Extract the [X, Y] coordinate from the center of the cell holding the provided text.  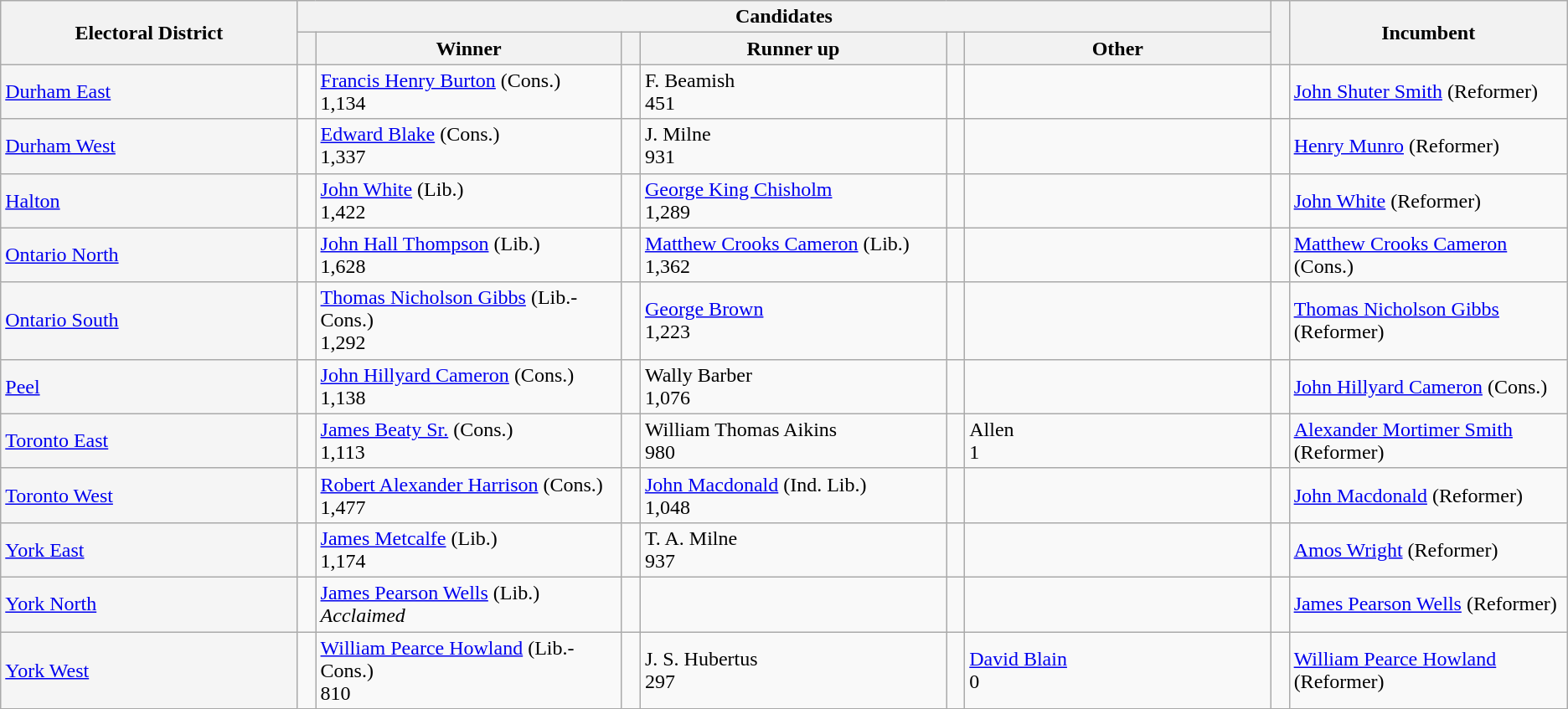
John Hillyard Cameron (Cons.) [1428, 387]
York North [149, 604]
Ontario North [149, 254]
Ontario South [149, 321]
James Pearson Wells (Reformer) [1428, 604]
Halton [149, 201]
Wally Barber 1,076 [792, 387]
William Pearce Howland (Reformer) [1428, 670]
Matthew Crooks Cameron (Cons.) [1428, 254]
Other [1117, 49]
Henry Munro (Reformer) [1428, 146]
Winner [469, 49]
J. S. Hubertus 297 [792, 670]
Amos Wright (Reformer) [1428, 549]
George Brown 1,223 [792, 321]
York West [149, 670]
James Metcalfe (Lib.) 1,174 [469, 549]
John Hillyard Cameron (Cons.) 1,138 [469, 387]
York East [149, 549]
Allen 1 [1117, 440]
Runner up [792, 49]
Toronto East [149, 440]
John Hall Thompson (Lib.) 1,628 [469, 254]
Robert Alexander Harrison (Cons.) 1,477 [469, 496]
John Macdonald (Reformer) [1428, 496]
John White (Lib.) 1,422 [469, 201]
Durham West [149, 146]
John Shuter Smith (Reformer) [1428, 92]
Incumbent [1428, 33]
J. Milne 931 [792, 146]
Candidates [784, 17]
John Macdonald (Ind. Lib.) 1,048 [792, 496]
William Pearce Howland (Lib.-Cons.) 810 [469, 670]
Alexander Mortimer Smith (Reformer) [1428, 440]
Electoral District [149, 33]
James Beaty Sr. (Cons.) 1,113 [469, 440]
F. Beamish 451 [792, 92]
Matthew Crooks Cameron (Lib.) 1,362 [792, 254]
Thomas Nicholson Gibbs (Lib.-Cons.) 1,292 [469, 321]
Edward Blake (Cons.) 1,337 [469, 146]
Peel [149, 387]
Thomas Nicholson Gibbs (Reformer) [1428, 321]
Durham East [149, 92]
John White (Reformer) [1428, 201]
James Pearson Wells (Lib.) Acclaimed [469, 604]
William Thomas Aikins 980 [792, 440]
T. A. Milne 937 [792, 549]
David Blain 0 [1117, 670]
Francis Henry Burton (Cons.) 1,134 [469, 92]
Toronto West [149, 496]
George King Chisholm 1,289 [792, 201]
